Return the (x, y) coordinate for the center point of the cell that contains the specified text.  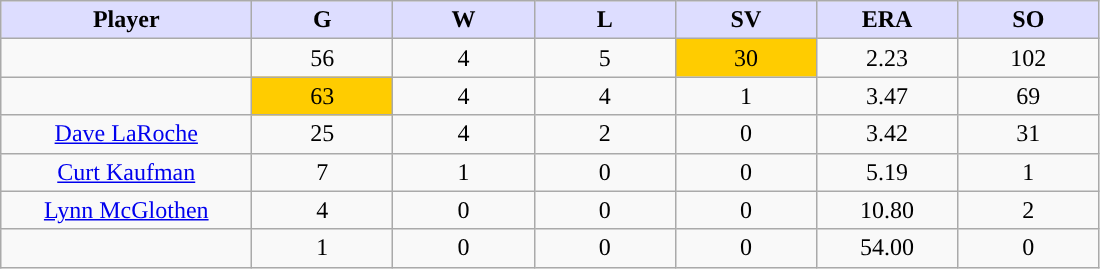
Curt Kaufman (126, 172)
3.47 (886, 96)
SV (746, 20)
Dave LaRoche (126, 134)
7 (322, 172)
56 (322, 58)
ERA (886, 20)
5 (604, 58)
G (322, 20)
Player (126, 20)
10.80 (886, 210)
31 (1028, 134)
54.00 (886, 248)
102 (1028, 58)
63 (322, 96)
Lynn McGlothen (126, 210)
L (604, 20)
2.23 (886, 58)
25 (322, 134)
5.19 (886, 172)
SO (1028, 20)
W (464, 20)
3.42 (886, 134)
69 (1028, 96)
30 (746, 58)
